Search for the cell housing the specified text and yield its [x, y] center coordinate. 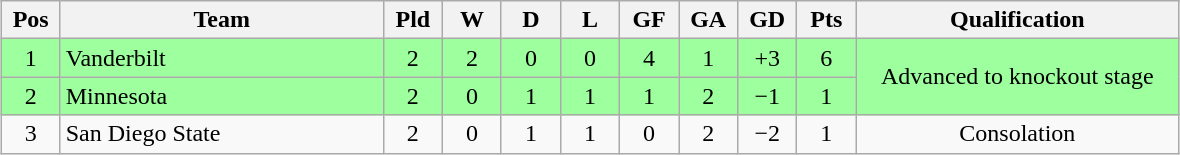
W [472, 20]
Team [222, 20]
GD [768, 20]
4 [650, 58]
Pos [30, 20]
San Diego State [222, 134]
Qualification [1018, 20]
Minnesota [222, 96]
Pts [826, 20]
GA [708, 20]
D [530, 20]
+3 [768, 58]
−2 [768, 134]
Advanced to knockout stage [1018, 77]
Pld [412, 20]
Consolation [1018, 134]
−1 [768, 96]
L [590, 20]
Vanderbilt [222, 58]
6 [826, 58]
3 [30, 134]
GF [650, 20]
